From the cell containing the given text, extract its center point as (x, y) coordinate. 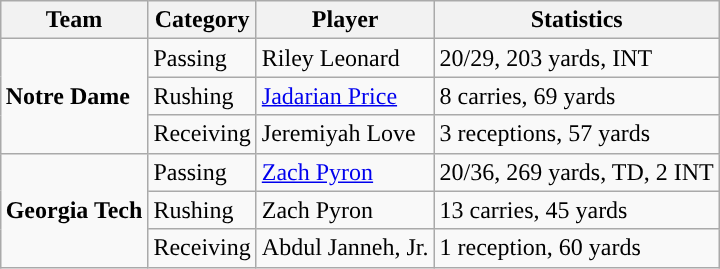
Georgia Tech (74, 210)
8 carries, 69 yards (576, 96)
20/29, 203 yards, INT (576, 58)
Category (202, 20)
20/36, 269 yards, TD, 2 INT (576, 172)
3 receptions, 57 yards (576, 134)
1 reception, 60 yards (576, 248)
Riley Leonard (345, 58)
Statistics (576, 20)
Jeremiyah Love (345, 134)
Team (74, 20)
Jadarian Price (345, 96)
Abdul Janneh, Jr. (345, 248)
Notre Dame (74, 96)
13 carries, 45 yards (576, 210)
Player (345, 20)
